Return the (X, Y) coordinate for the center point of the cell that contains the specified text.  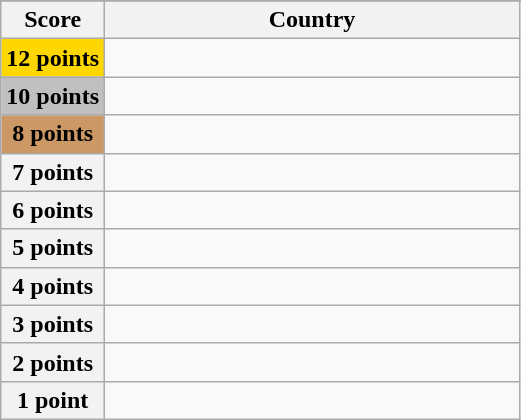
Score (53, 20)
4 points (53, 286)
5 points (53, 248)
2 points (53, 362)
10 points (53, 96)
7 points (53, 172)
8 points (53, 134)
6 points (53, 210)
Country (312, 20)
3 points (53, 324)
1 point (53, 400)
12 points (53, 58)
